For the text-containing cell, return its midpoint in (X, Y) coordinate format. 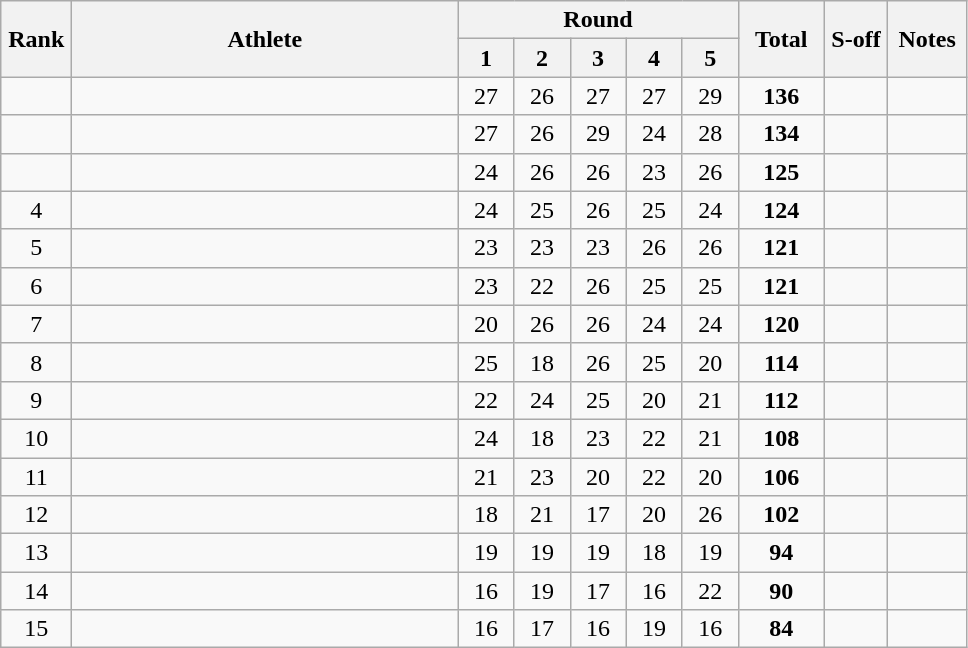
Rank (36, 39)
13 (36, 553)
12 (36, 515)
112 (781, 400)
134 (781, 134)
28 (710, 134)
6 (36, 286)
Total (781, 39)
11 (36, 477)
S-off (856, 39)
114 (781, 362)
2 (542, 58)
124 (781, 210)
Round (598, 20)
125 (781, 172)
120 (781, 324)
15 (36, 629)
106 (781, 477)
136 (781, 96)
10 (36, 438)
3 (598, 58)
1 (486, 58)
108 (781, 438)
14 (36, 591)
Athlete (265, 39)
8 (36, 362)
Notes (928, 39)
7 (36, 324)
94 (781, 553)
90 (781, 591)
9 (36, 400)
102 (781, 515)
84 (781, 629)
